For the text-containing cell, return its midpoint in (x, y) coordinate format. 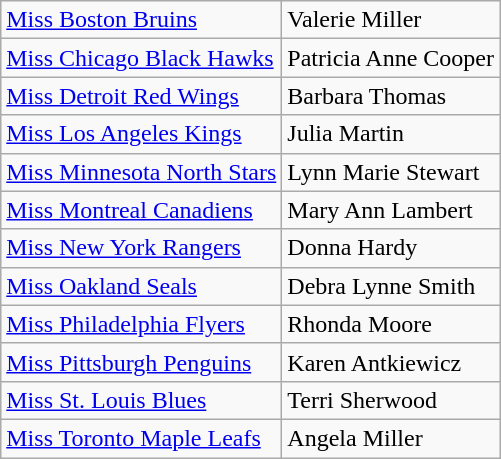
Miss St. Louis Blues (142, 400)
Rhonda Moore (391, 324)
Miss Minnesota North Stars (142, 172)
Terri Sherwood (391, 400)
Julia Martin (391, 134)
Miss Pittsburgh Penguins (142, 362)
Lynn Marie Stewart (391, 172)
Barbara Thomas (391, 96)
Miss Montreal Canadiens (142, 210)
Miss Oakland Seals (142, 286)
Karen Antkiewicz (391, 362)
Miss Boston Bruins (142, 20)
Mary Ann Lambert (391, 210)
Miss Los Angeles Kings (142, 134)
Patricia Anne Cooper (391, 58)
Miss Chicago Black Hawks (142, 58)
Miss Philadelphia Flyers (142, 324)
Debra Lynne Smith (391, 286)
Miss Detroit Red Wings (142, 96)
Valerie Miller (391, 20)
Donna Hardy (391, 248)
Miss New York Rangers (142, 248)
Angela Miller (391, 438)
Miss Toronto Maple Leafs (142, 438)
